Extract the [X, Y] coordinate from the center of the cell holding the provided text.  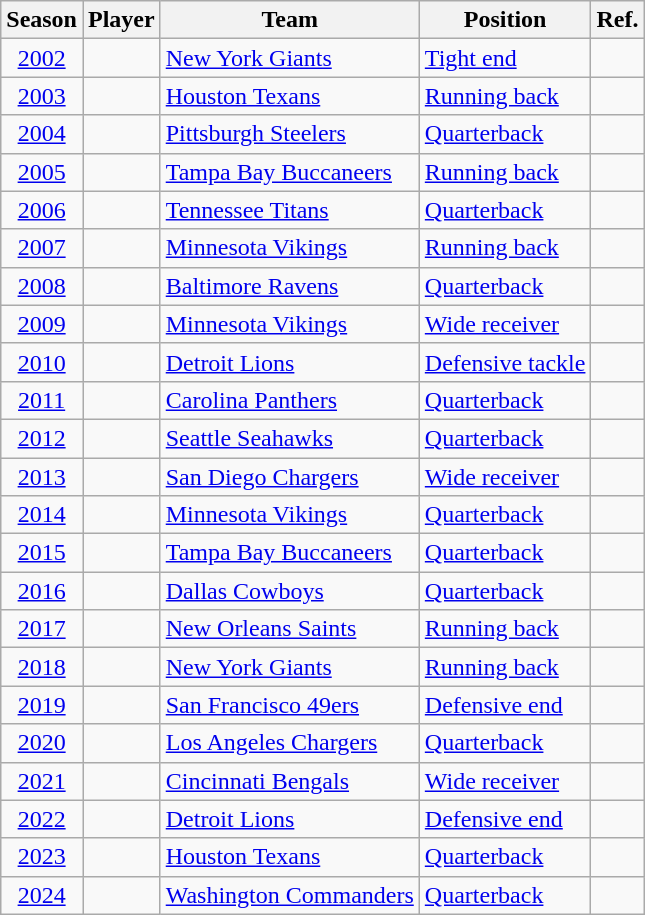
2008 [42, 286]
2014 [42, 515]
2019 [42, 705]
Seattle Seahawks [290, 438]
2022 [42, 819]
Tennessee Titans [290, 210]
2007 [42, 248]
Dallas Cowboys [290, 591]
Cincinnati Bengals [290, 781]
New Orleans Saints [290, 629]
Los Angeles Chargers [290, 743]
San Diego Chargers [290, 477]
2006 [42, 210]
Washington Commanders [290, 895]
Player [121, 20]
Carolina Panthers [290, 400]
2010 [42, 362]
2005 [42, 172]
Defensive tackle [505, 362]
2024 [42, 895]
2011 [42, 400]
2015 [42, 553]
2023 [42, 857]
Ref. [618, 20]
2016 [42, 591]
Team [290, 20]
2002 [42, 58]
2017 [42, 629]
San Francisco 49ers [290, 705]
Position [505, 20]
Baltimore Ravens [290, 286]
2018 [42, 667]
2020 [42, 743]
Pittsburgh Steelers [290, 134]
2009 [42, 324]
Tight end [505, 58]
2013 [42, 477]
2021 [42, 781]
2012 [42, 438]
2004 [42, 134]
2003 [42, 96]
Season [42, 20]
